Locate the cell with the specified text and output its [X, Y] center coordinate. 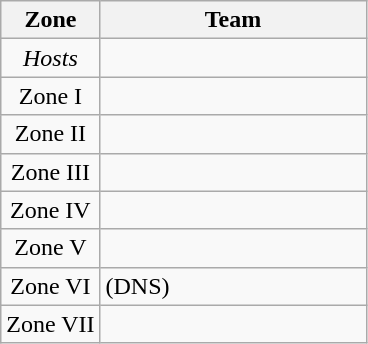
Zone VI [50, 286]
Zone V [50, 248]
Zone [50, 20]
Zone VII [50, 324]
(DNS) [233, 286]
Team [233, 20]
Hosts [50, 58]
Zone IV [50, 210]
Zone I [50, 96]
Zone III [50, 172]
Zone II [50, 134]
